From the cell containing the given text, extract its center point as (X, Y) coordinate. 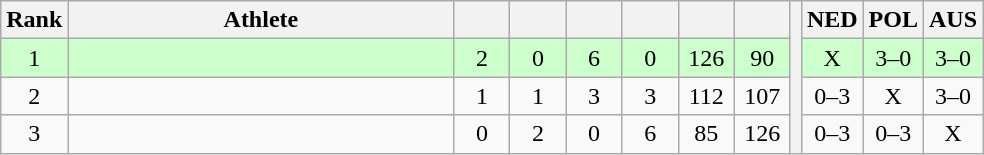
AUS (952, 20)
NED (832, 20)
107 (762, 96)
POL (893, 20)
Athlete (261, 20)
90 (762, 58)
85 (706, 134)
112 (706, 96)
Rank (34, 20)
